Locate the cell with the specified text and output its (X, Y) center coordinate. 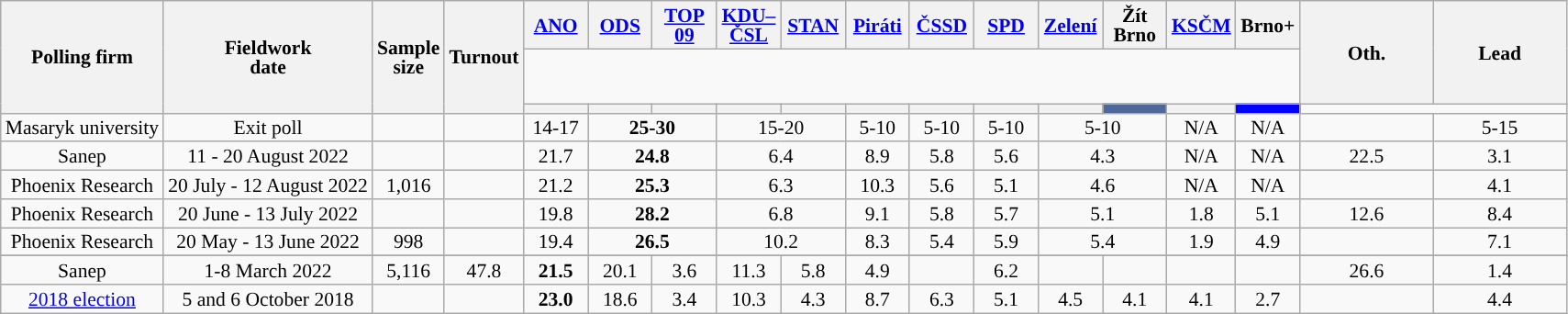
22.5 (1367, 156)
14-17 (556, 127)
11.3 (749, 270)
ODS (620, 25)
11 - 20 August 2022 (268, 156)
20.1 (620, 270)
9.1 (877, 213)
1,016 (408, 185)
3.1 (1499, 156)
15-20 (781, 127)
ČSSD (941, 25)
Oth. (1367, 52)
19.4 (556, 242)
3.4 (684, 299)
Piráti (877, 25)
8.4 (1499, 213)
1.9 (1202, 242)
5.7 (1006, 213)
8.3 (877, 242)
4.4 (1499, 299)
4.5 (1071, 299)
10.2 (781, 242)
3.6 (684, 270)
Zelení (1071, 25)
SPD (1006, 25)
KSČM (1202, 25)
47.8 (484, 270)
Lead (1499, 52)
7.1 (1499, 242)
8.9 (877, 156)
18.6 (620, 299)
8.7 (877, 299)
2.7 (1268, 299)
6.4 (781, 156)
1-8 March 2022 (268, 270)
Fieldworkdate (268, 57)
Žít Brno (1135, 25)
1.4 (1499, 270)
2018 election (83, 299)
26.6 (1367, 270)
5,116 (408, 270)
1.8 (1202, 213)
6.8 (781, 213)
28.2 (652, 213)
Turnout (484, 57)
5-15 (1499, 127)
20 June - 13 July 2022 (268, 213)
TOP 09 (684, 25)
25.3 (652, 185)
21.2 (556, 185)
23.0 (556, 299)
20 May - 13 June 2022 (268, 242)
12.6 (1367, 213)
21.7 (556, 156)
Polling firm (83, 57)
5 and 6 October 2018 (268, 299)
Brno+ (1268, 25)
21.5 (556, 270)
5.9 (1006, 242)
19.8 (556, 213)
998 (408, 242)
KDU–ČSL (749, 25)
6.2 (1006, 270)
24.8 (652, 156)
26.5 (652, 242)
Samplesize (408, 57)
20 July - 12 August 2022 (268, 185)
25-30 (652, 127)
ANO (556, 25)
Masaryk university (83, 127)
Exit poll (268, 127)
STAN (813, 25)
4.6 (1103, 185)
